Search for the cell housing the specified text and yield its [x, y] center coordinate. 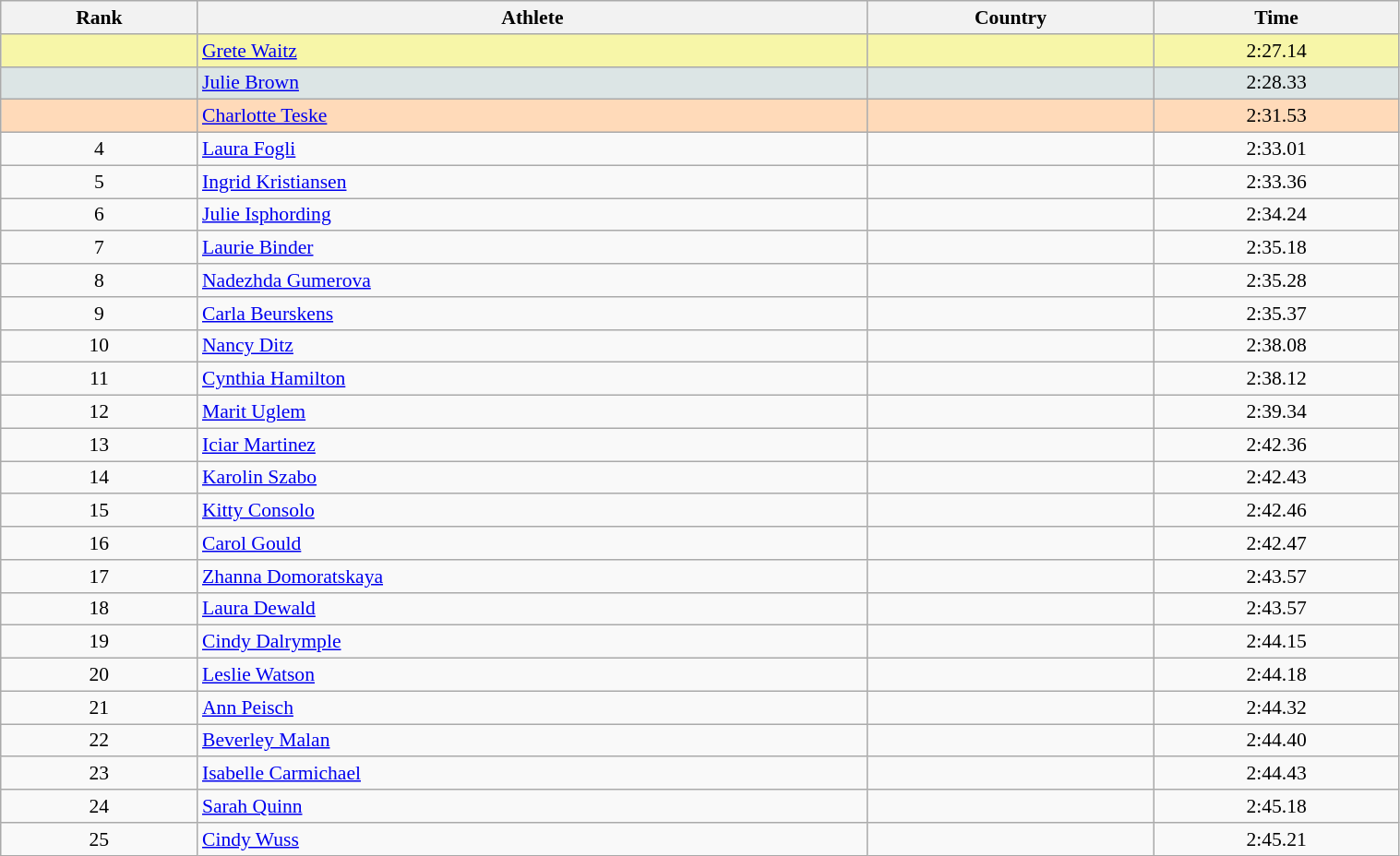
11 [100, 379]
2:33.36 [1276, 182]
2:44.18 [1276, 675]
2:38.12 [1276, 379]
Zhanna Domoratskaya [532, 577]
2:31.53 [1276, 116]
2:45.18 [1276, 806]
2:33.01 [1276, 149]
Nancy Ditz [532, 346]
15 [100, 511]
Marit Uglem [532, 412]
19 [100, 642]
2:44.40 [1276, 741]
2:42.46 [1276, 511]
8 [100, 280]
2:28.33 [1276, 83]
Julie Isphording [532, 215]
Laura Fogli [532, 149]
18 [100, 609]
Ingrid Kristiansen [532, 182]
20 [100, 675]
Country [1011, 18]
2:44.43 [1276, 774]
Nadezhda Gumerova [532, 280]
2:44.32 [1276, 707]
Kitty Consolo [532, 511]
6 [100, 215]
Carla Beurskens [532, 314]
16 [100, 543]
2:35.28 [1276, 280]
Laurie Binder [532, 248]
2:42.43 [1276, 478]
10 [100, 346]
Ann Peisch [532, 707]
Cindy Dalrymple [532, 642]
Grete Waitz [532, 51]
Charlotte Teske [532, 116]
17 [100, 577]
2:35.18 [1276, 248]
Leslie Watson [532, 675]
22 [100, 741]
Carol Gould [532, 543]
Iciar Martinez [532, 445]
12 [100, 412]
24 [100, 806]
2:34.24 [1276, 215]
2:39.34 [1276, 412]
Sarah Quinn [532, 806]
23 [100, 774]
13 [100, 445]
Isabelle Carmichael [532, 774]
Cindy Wuss [532, 839]
Cynthia Hamilton [532, 379]
4 [100, 149]
Time [1276, 18]
Karolin Szabo [532, 478]
21 [100, 707]
Beverley Malan [532, 741]
5 [100, 182]
7 [100, 248]
Athlete [532, 18]
Rank [100, 18]
14 [100, 478]
2:27.14 [1276, 51]
Laura Dewald [532, 609]
2:35.37 [1276, 314]
9 [100, 314]
2:42.47 [1276, 543]
2:45.21 [1276, 839]
2:44.15 [1276, 642]
25 [100, 839]
Julie Brown [532, 83]
2:42.36 [1276, 445]
2:38.08 [1276, 346]
